Determine the (X, Y) coordinate at the center of the cell enclosing the given text.  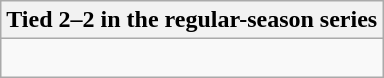
Tied 2–2 in the regular-season series (192, 20)
